Identify which cell holds the provided text, then report its (x, y) central coordinate. 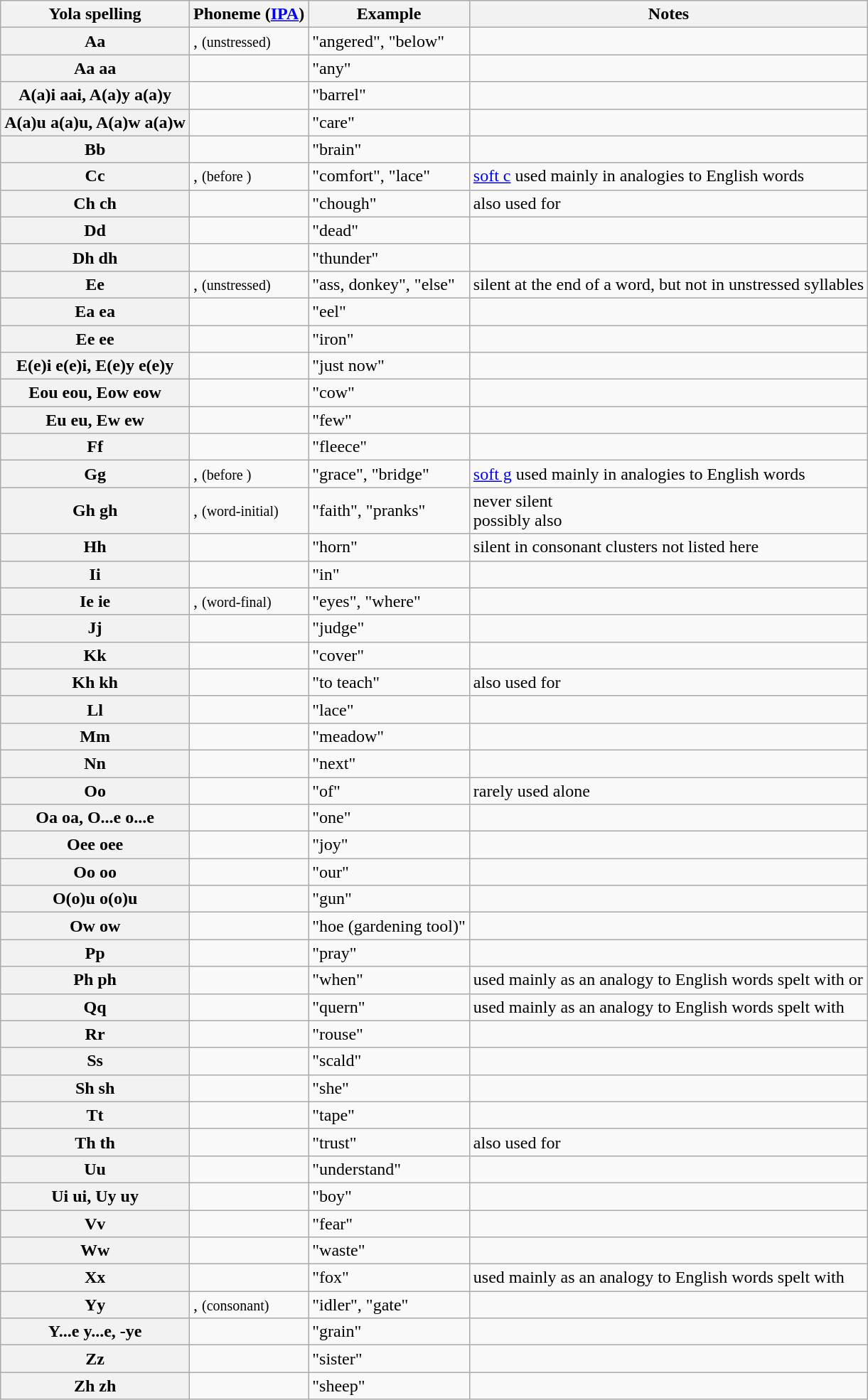
rarely used alone (668, 791)
Ll (95, 709)
Yy (95, 1305)
A(a)u a(a)u, A(a)w a(a)w (95, 122)
"just now" (390, 366)
A(a)i aai, A(a)y a(a)y (95, 95)
Uu (95, 1169)
silent in consonant clusters not listed here (668, 547)
"in" (390, 574)
Phoneme (IPA) (249, 14)
"thunder" (390, 257)
Oa oa, O...e o...e (95, 818)
Qq (95, 1007)
"grace", "bridge" (390, 474)
"understand" (390, 1169)
"fleece" (390, 447)
Ee (95, 284)
"horn" (390, 547)
Ww (95, 1251)
"our" (390, 872)
"angered", "below" (390, 41)
"cover" (390, 655)
Example (390, 14)
"quern" (390, 1007)
"waste" (390, 1251)
Gg (95, 474)
Ie ie (95, 601)
Tt (95, 1115)
Ea ea (95, 311)
, (consonant) (249, 1305)
"meadow" (390, 736)
"tape" (390, 1115)
Ff (95, 447)
Ui ui, Uy uy (95, 1196)
"scald" (390, 1061)
"rouse" (390, 1034)
"gun" (390, 899)
Oo (95, 791)
Kk (95, 655)
"chough" (390, 203)
Oo oo (95, 872)
Rr (95, 1034)
"faith", "pranks" (390, 510)
Zh zh (95, 1386)
Xx (95, 1278)
"idler", "gate" (390, 1305)
"lace" (390, 709)
Eou eou, Eow eow (95, 393)
"one" (390, 818)
never silentpossibly also (668, 510)
"when" (390, 980)
"joy" (390, 845)
soft g used mainly in analogies to English words (668, 474)
Ii (95, 574)
"iron" (390, 339)
"sheep" (390, 1386)
"fox" (390, 1278)
"eel" (390, 311)
Vv (95, 1223)
"to teach" (390, 682)
"boy" (390, 1196)
soft c used mainly in analogies to English words (668, 176)
Yola spelling (95, 14)
, (word-final) (249, 601)
"any" (390, 68)
Gh gh (95, 510)
Ss (95, 1061)
used mainly as an analogy to English words spelt with or (668, 980)
Eu eu, Ew ew (95, 420)
"next" (390, 763)
"comfort", "lace" (390, 176)
"few" (390, 420)
"of" (390, 791)
Ch ch (95, 203)
"grain" (390, 1332)
"ass, donkey", "else" (390, 284)
Hh (95, 547)
O(o)u o(o)u (95, 899)
E(e)i e(e)i, E(e)y e(e)y (95, 366)
Dh dh (95, 257)
Mm (95, 736)
Sh sh (95, 1088)
"eyes", "where" (390, 601)
Jj (95, 628)
"trust" (390, 1142)
Dd (95, 230)
"she" (390, 1088)
Bb (95, 149)
silent at the end of a word, but not in unstressed syllables (668, 284)
Zz (95, 1359)
"dead" (390, 230)
"sister" (390, 1359)
Oee oee (95, 845)
, (word-initial) (249, 510)
"barrel" (390, 95)
"pray" (390, 953)
Ow ow (95, 926)
Ee ee (95, 339)
"cow" (390, 393)
"fear" (390, 1223)
"hoe (gardening tool)" (390, 926)
Notes (668, 14)
"care" (390, 122)
"brain" (390, 149)
Pp (95, 953)
Y...e y...e, -ye (95, 1332)
Ph ph (95, 980)
Cc (95, 176)
"judge" (390, 628)
Th th (95, 1142)
Kh kh (95, 682)
Nn (95, 763)
Aa aa (95, 68)
Aa (95, 41)
